Scan for the cell matching the given text and deliver its (X, Y) coordinate at center. 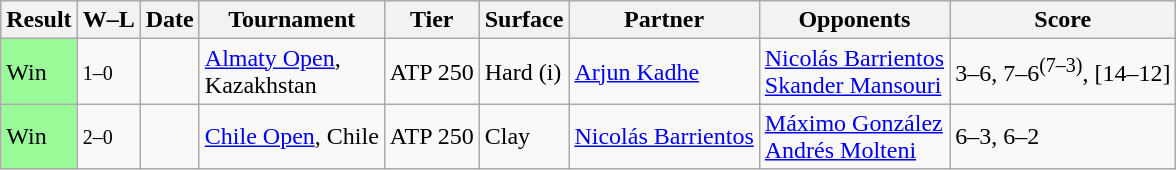
Nicolás Barrientos Skander Mansouri (854, 72)
Clay (524, 136)
Chile Open, Chile (292, 136)
Score (1063, 20)
2–0 (108, 136)
Nicolás Barrientos (664, 136)
Tier (432, 20)
Opponents (854, 20)
Hard (i) (524, 72)
3–6, 7–6(7–3), [14–12] (1063, 72)
Almaty Open, Kazakhstan (292, 72)
Máximo González Andrés Molteni (854, 136)
6–3, 6–2 (1063, 136)
Partner (664, 20)
W–L (108, 20)
Surface (524, 20)
Result (39, 20)
1–0 (108, 72)
Date (170, 20)
Arjun Kadhe (664, 72)
Tournament (292, 20)
